For the text-containing cell, return its midpoint in (x, y) coordinate format. 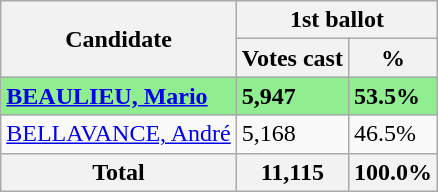
11,115 (292, 172)
100.0% (392, 172)
Candidate (119, 39)
46.5% (392, 134)
5,168 (292, 134)
53.5% (392, 96)
BELLAVANCE, André (119, 134)
% (392, 58)
Total (119, 172)
Votes cast (292, 58)
5,947 (292, 96)
1st ballot (336, 20)
BEAULIEU, Mario (119, 96)
